Capture the cell that displays the provided text and extract its (x, y) central coordinate. 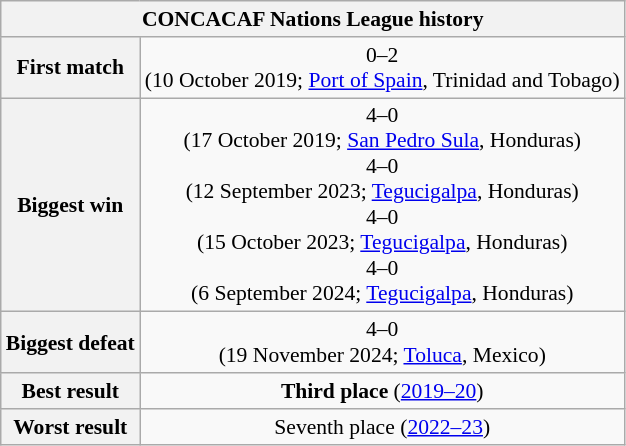
Biggest defeat (70, 342)
Best result (70, 391)
First match (70, 68)
Worst result (70, 427)
Seventh place (2022–23) (382, 427)
CONCACAF Nations League history (313, 19)
Third place (2019–20) (382, 391)
4–0 (19 November 2024; Toluca, Mexico) (382, 342)
Biggest win (70, 205)
0–2 (10 October 2019; Port of Spain, Trinidad and Tobago) (382, 68)
